Search for the cell housing the specified text and yield its [X, Y] center coordinate. 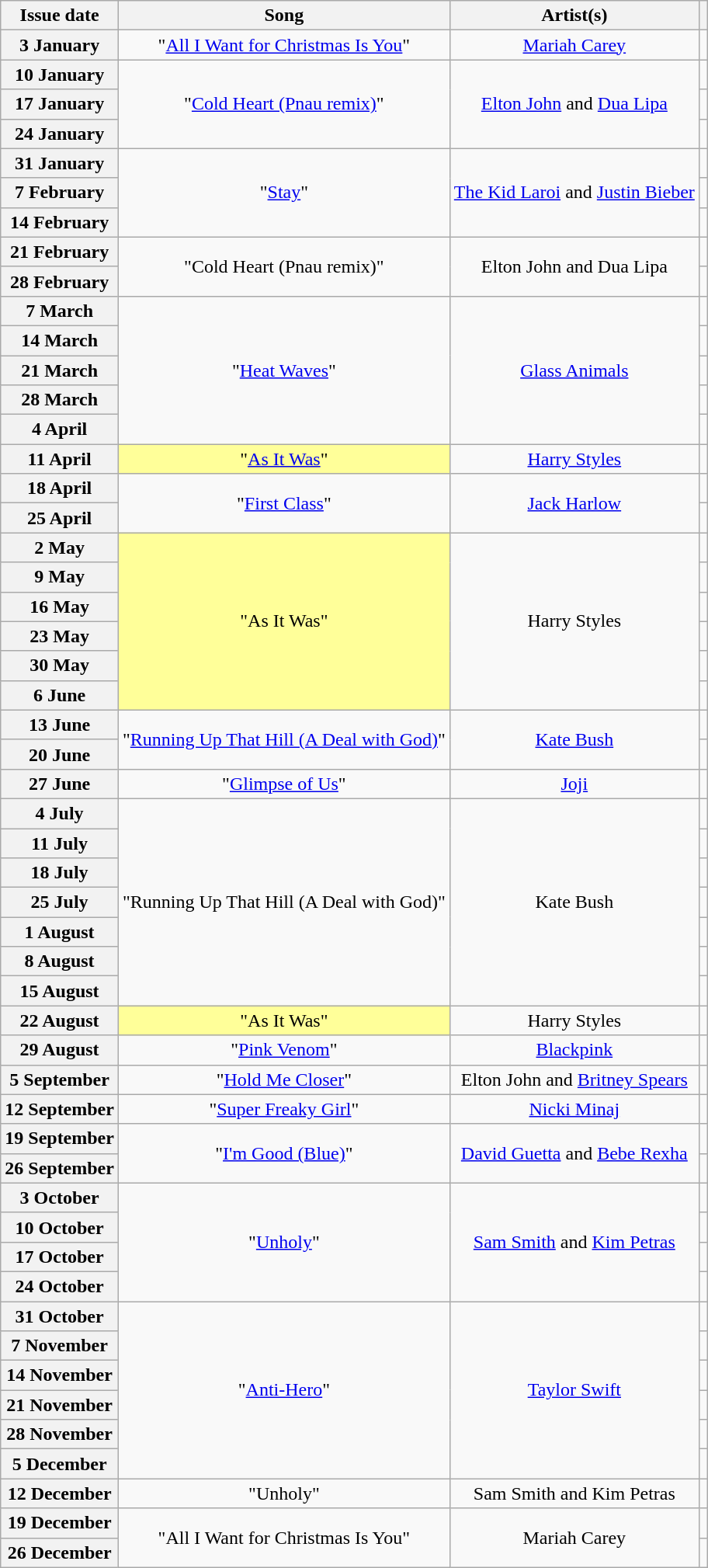
5 December [60, 1464]
"First Class" [284, 503]
31 January [60, 163]
18 April [60, 488]
15 August [60, 991]
11 July [60, 843]
20 June [60, 754]
28 March [60, 400]
Song [284, 16]
16 May [60, 607]
14 February [60, 222]
17 October [60, 1257]
24 January [60, 134]
14 March [60, 340]
28 November [60, 1434]
"Pink Venom" [284, 1050]
12 December [60, 1493]
3 January [60, 45]
Elton John and Britney Spears [574, 1080]
18 July [60, 873]
24 October [60, 1286]
10 January [60, 75]
5 September [60, 1080]
Artist(s) [574, 16]
Jack Harlow [574, 503]
Taylor Swift [574, 1390]
Blackpink [574, 1050]
Glass Animals [574, 370]
12 September [60, 1109]
22 August [60, 1020]
23 May [60, 636]
21 February [60, 252]
13 June [60, 725]
25 April [60, 518]
9 May [60, 577]
7 February [60, 193]
2 May [60, 548]
21 November [60, 1405]
10 October [60, 1227]
30 May [60, 666]
4 July [60, 813]
7 November [60, 1346]
11 April [60, 459]
The Kid Laroi and Justin Bieber [574, 193]
"I'm Good (Blue)" [284, 1153]
"Super Freaky Girl" [284, 1109]
25 July [60, 902]
David Guetta and Bebe Rexha [574, 1153]
"Anti-Hero" [284, 1390]
"Hold Me Closer" [284, 1080]
21 March [60, 370]
28 February [60, 281]
"Heat Waves" [284, 370]
4 April [60, 429]
26 December [60, 1552]
7 March [60, 311]
31 October [60, 1316]
19 September [60, 1139]
6 June [60, 695]
1 August [60, 932]
3 October [60, 1198]
Issue date [60, 16]
"Glimpse of Us" [284, 784]
29 August [60, 1050]
Nicki Minaj [574, 1109]
19 December [60, 1523]
8 August [60, 961]
"Stay" [284, 193]
27 June [60, 784]
Joji [574, 784]
26 September [60, 1168]
17 January [60, 104]
14 November [60, 1375]
